Scan for the cell matching the given text and deliver its (x, y) coordinate at center. 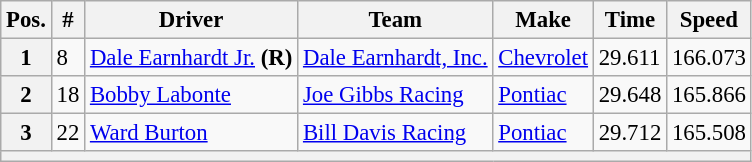
Ward Burton (192, 133)
1 (26, 58)
3 (26, 133)
165.508 (710, 133)
29.611 (630, 58)
8 (68, 58)
2 (26, 95)
Make (543, 20)
Driver (192, 20)
18 (68, 95)
Pos. (26, 20)
22 (68, 133)
Time (630, 20)
# (68, 20)
29.648 (630, 95)
29.712 (630, 133)
Bobby Labonte (192, 95)
Joe Gibbs Racing (396, 95)
165.866 (710, 95)
Dale Earnhardt, Inc. (396, 58)
Chevrolet (543, 58)
Team (396, 20)
Dale Earnhardt Jr. (R) (192, 58)
Bill Davis Racing (396, 133)
166.073 (710, 58)
Speed (710, 20)
